From the cell containing the given text, extract its center point as (X, Y) coordinate. 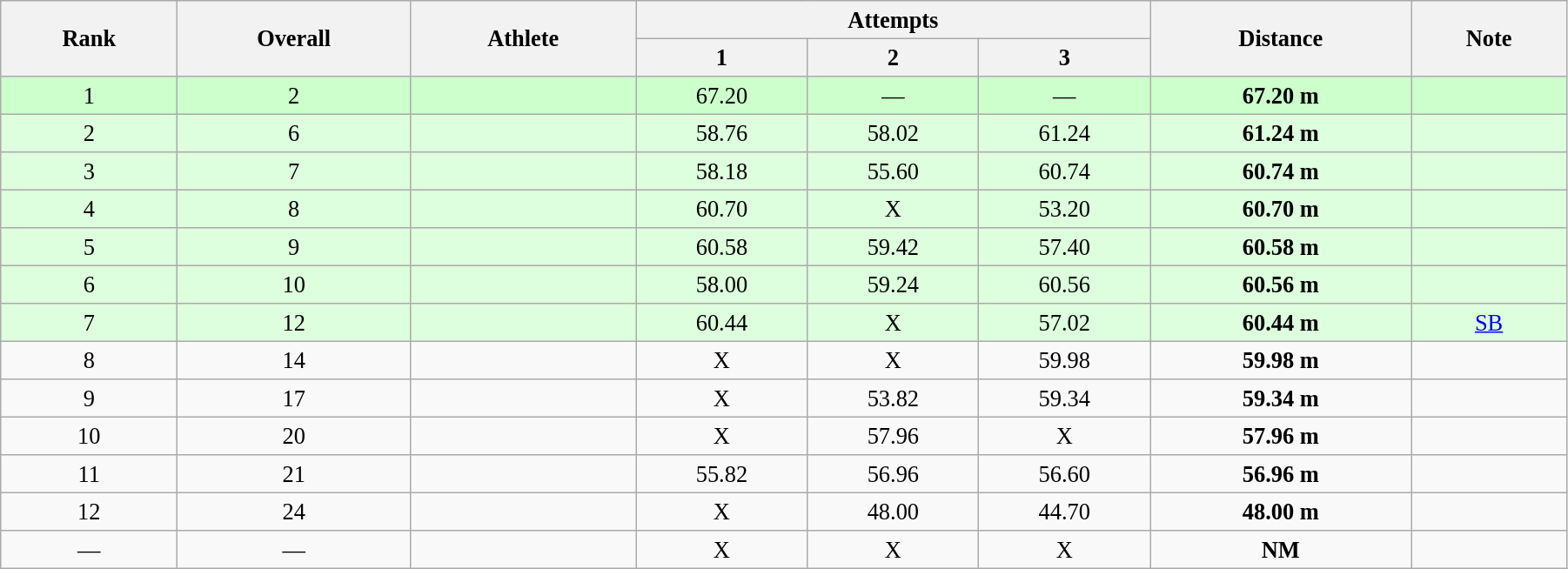
60.74 m (1281, 171)
48.00 m (1281, 512)
59.98 m (1281, 360)
59.42 (893, 247)
48.00 (893, 512)
57.40 (1065, 247)
56.60 (1065, 474)
57.02 (1065, 323)
60.74 (1065, 171)
59.34 (1065, 398)
Distance (1281, 38)
20 (294, 436)
Note (1490, 38)
58.02 (893, 133)
4 (89, 209)
58.00 (722, 284)
58.76 (722, 133)
56.96 m (1281, 474)
Attempts (893, 19)
60.56 (1065, 284)
53.82 (893, 398)
59.98 (1065, 360)
Overall (294, 38)
Athlete (522, 38)
67.20 (722, 95)
55.60 (893, 171)
NM (1281, 550)
56.96 (893, 474)
67.20 m (1281, 95)
55.82 (722, 474)
14 (294, 360)
60.70 m (1281, 209)
53.20 (1065, 209)
24 (294, 512)
60.44 (722, 323)
59.24 (893, 284)
61.24 (1065, 133)
57.96 (893, 436)
44.70 (1065, 512)
61.24 m (1281, 133)
60.70 (722, 209)
57.96 m (1281, 436)
60.56 m (1281, 284)
60.58 (722, 247)
Rank (89, 38)
60.44 m (1281, 323)
5 (89, 247)
11 (89, 474)
60.58 m (1281, 247)
21 (294, 474)
SB (1490, 323)
17 (294, 398)
59.34 m (1281, 398)
58.18 (722, 171)
